Return the [X, Y] coordinate for the center point of the cell that contains the specified text.  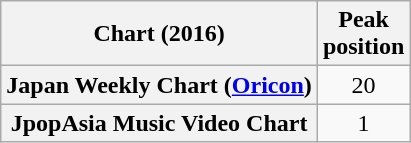
Peakposition [363, 34]
Chart (2016) [160, 34]
1 [363, 123]
JpopAsia Music Video Chart [160, 123]
Japan Weekly Chart (Oricon) [160, 85]
20 [363, 85]
